Output the (X, Y) coordinate of the center of the cell containing the given text.  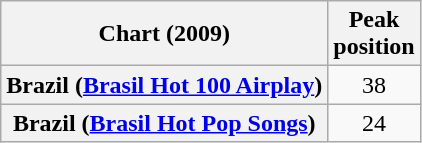
Brazil (Brasil Hot Pop Songs) (164, 123)
38 (374, 85)
Chart (2009) (164, 34)
Brazil (Brasil Hot 100 Airplay) (164, 85)
Peakposition (374, 34)
24 (374, 123)
